Identify which cell holds the provided text, then report its [x, y] central coordinate. 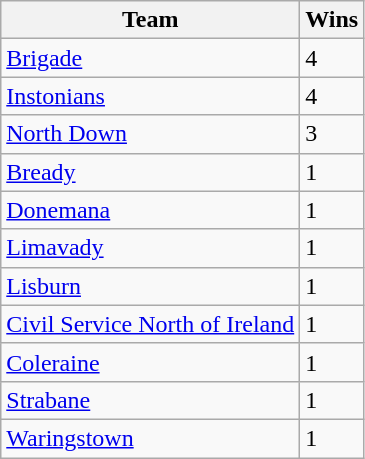
3 [332, 134]
Lisburn [150, 286]
Donemana [150, 210]
North Down [150, 134]
Limavady [150, 248]
Wins [332, 20]
Strabane [150, 400]
Team [150, 20]
Civil Service North of Ireland [150, 324]
Instonians [150, 96]
Coleraine [150, 362]
Brigade [150, 58]
Waringstown [150, 438]
Bready [150, 172]
